Provide the (x, y) coordinate of the cell's center where the given text is located.  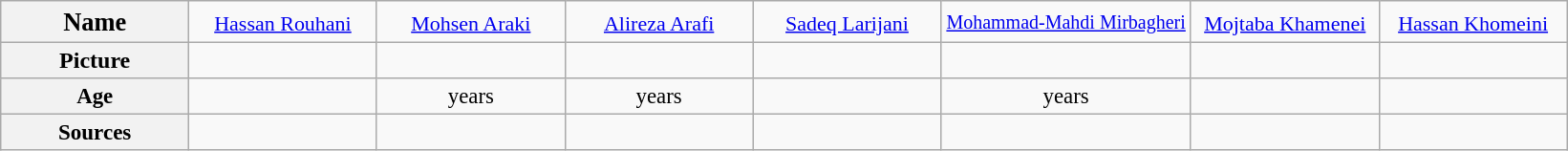
Mohsen Araki (470, 22)
Sources (96, 132)
Age (96, 97)
Hassan Khomeini (1473, 22)
Alireza Arafi (659, 22)
Hassan Rouhani (283, 22)
Mojtaba Khamenei (1284, 22)
Picture (96, 60)
Sadeq Larijani (847, 22)
Name (96, 22)
Mohammad-Mahdi Mirbagheri (1066, 22)
